Identify which cell holds the provided text, then report its [X, Y] central coordinate. 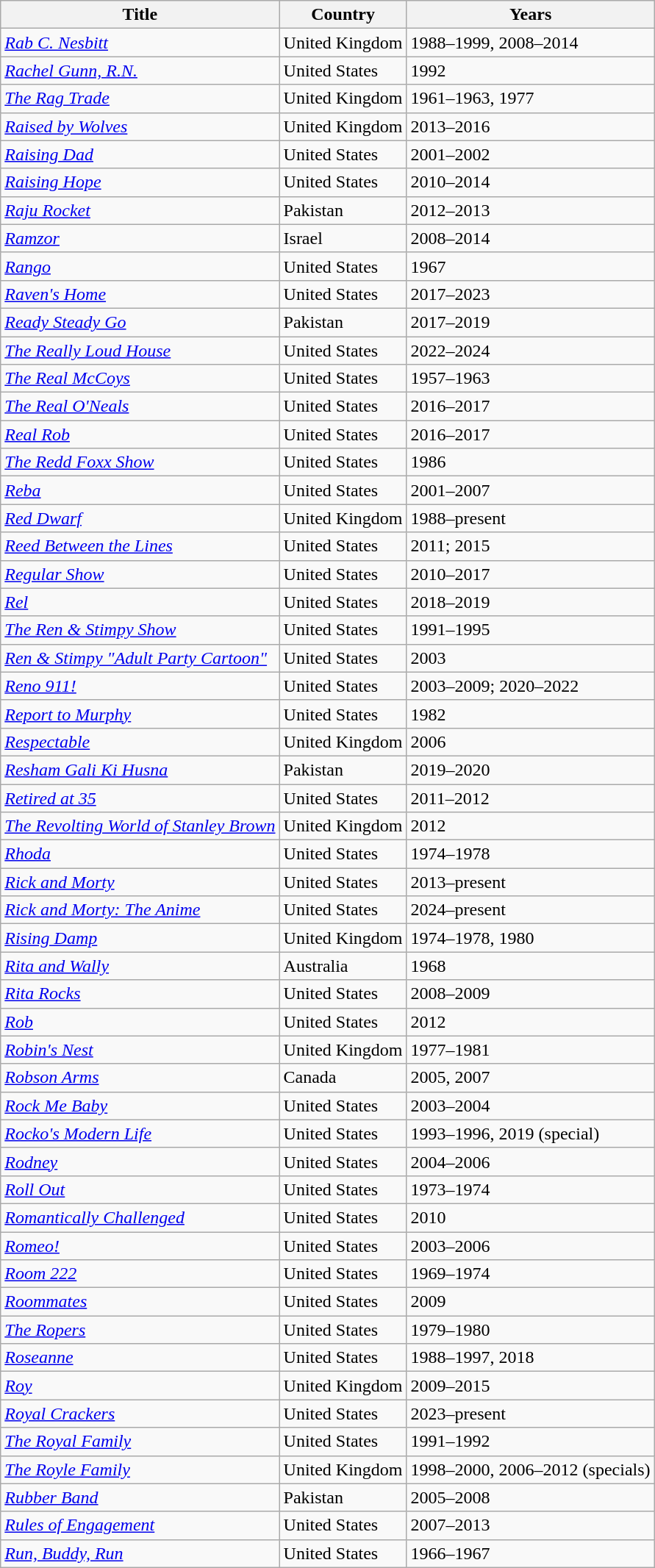
Raised by Wolves [140, 126]
Rel [140, 602]
1968 [531, 966]
The Real McCoys [140, 379]
Run, Buddy, Run [140, 1553]
2001–2002 [531, 154]
1993–1996, 2019 (special) [531, 1134]
Rick and Morty [140, 882]
Ready Steady Go [140, 322]
2022–2024 [531, 351]
Retired at 35 [140, 798]
1973–1974 [531, 1189]
2004–2006 [531, 1161]
2003 [531, 658]
Reba [140, 490]
1991–1995 [531, 630]
Rita Rocks [140, 994]
Room 222 [140, 1274]
2011; 2015 [531, 546]
Rita and Wally [140, 966]
1988–present [531, 518]
Canada [343, 1078]
1977–1981 [531, 1050]
2012–2013 [531, 210]
Raven's Home [140, 294]
Years [531, 15]
The Redd Foxx Show [140, 462]
Rules of Engagement [140, 1525]
Rising Damp [140, 938]
The Ropers [140, 1330]
2008–2009 [531, 994]
2010–2017 [531, 574]
2010–2014 [531, 182]
1957–1963 [531, 379]
Rubber Band [140, 1497]
The Really Loud House [140, 351]
2017–2019 [531, 322]
Red Dwarf [140, 518]
2007–2013 [531, 1525]
2023–present [531, 1414]
2009–2015 [531, 1386]
2005, 2007 [531, 1078]
Royal Crackers [140, 1414]
Roll Out [140, 1189]
Rango [140, 266]
Ren & Stimpy "Adult Party Cartoon" [140, 658]
Title [140, 15]
2017–2023 [531, 294]
1969–1974 [531, 1274]
2013–present [531, 882]
2009 [531, 1302]
Roommates [140, 1302]
Raju Rocket [140, 210]
Resham Gali Ki Husna [140, 770]
1998–2000, 2006–2012 (specials) [531, 1469]
Roseanne [140, 1358]
1986 [531, 462]
2001–2007 [531, 490]
The Real O'Neals [140, 407]
Respectable [140, 742]
1966–1967 [531, 1553]
2024–present [531, 910]
Real Rob [140, 434]
Roy [140, 1386]
2018–2019 [531, 602]
1988–1999, 2008–2014 [531, 43]
The Revolting World of Stanley Brown [140, 826]
Reed Between the Lines [140, 546]
1988–1997, 2018 [531, 1358]
Romeo! [140, 1246]
Report to Murphy [140, 714]
2003–2006 [531, 1246]
Rodney [140, 1161]
Reno 911! [140, 686]
Israel [343, 238]
Regular Show [140, 574]
2013–2016 [531, 126]
Rocko's Modern Life [140, 1134]
2005–2008 [531, 1497]
Ramzor [140, 238]
1974–1978 [531, 854]
2006 [531, 742]
Rick and Morty: The Anime [140, 910]
2003–2009; 2020–2022 [531, 686]
1974–1978, 1980 [531, 938]
1967 [531, 266]
1992 [531, 71]
Australia [343, 966]
Country [343, 15]
2011–2012 [531, 798]
1982 [531, 714]
Rab C. Nesbitt [140, 43]
The Ren & Stimpy Show [140, 630]
2008–2014 [531, 238]
Rhoda [140, 854]
Rock Me Baby [140, 1106]
Raising Hope [140, 182]
Robson Arms [140, 1078]
2010 [531, 1217]
The Rag Trade [140, 99]
2003–2004 [531, 1106]
Romantically Challenged [140, 1217]
The Royle Family [140, 1469]
2019–2020 [531, 770]
1961–1963, 1977 [531, 99]
Rachel Gunn, R.N. [140, 71]
Robin's Nest [140, 1050]
The Royal Family [140, 1442]
1979–1980 [531, 1330]
1991–1992 [531, 1442]
Rob [140, 1022]
Raising Dad [140, 154]
